From the cell containing the given text, extract its center point as [x, y] coordinate. 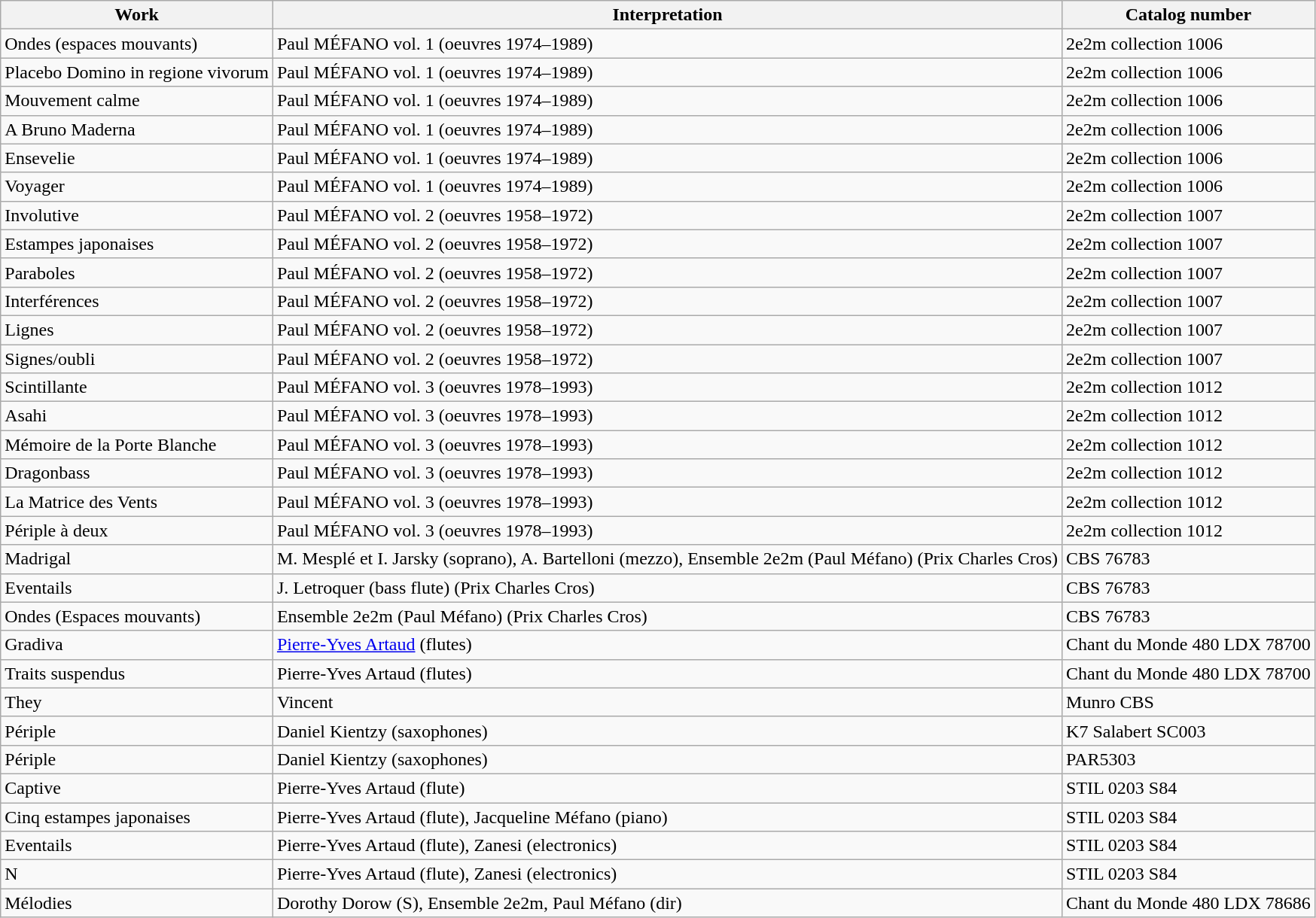
Paraboles [137, 272]
Madrigal [137, 559]
Munro CBS [1189, 702]
They [137, 702]
Dorothy Dorow (S), Ensemble 2e2m, Paul Méfano (dir) [667, 903]
Ensevelie [137, 158]
Signes/oubli [137, 359]
M. Mesplé et I. Jarsky (soprano), A. Bartelloni (mezzo), Ensemble 2e2m (Paul Méfano) (Prix Charles Cros) [667, 559]
Gradiva [137, 645]
Pierre-Yves Artaud (flute) [667, 788]
Captive [137, 788]
Dragonbass [137, 473]
Ondes (espaces mouvants) [137, 44]
Périple à deux [137, 530]
Vincent [667, 702]
Chant du Monde 480 LDX 78686 [1189, 903]
Voyager [137, 187]
Interférences [137, 301]
Placebo Domino in regione vivorum [137, 72]
Scintillante [137, 388]
A Bruno Maderna [137, 129]
Mélodies [137, 903]
K7 Salabert SC003 [1189, 731]
Pierre-Yves Artaud (flute), Jacqueline Méfano (piano) [667, 816]
Cinq estampes japonaises [137, 816]
Interpretation [667, 15]
Ensemble 2e2m (Paul Méfano) (Prix Charles Cros) [667, 616]
Ondes (Espaces mouvants) [137, 616]
PAR5303 [1189, 759]
Mouvement calme [137, 101]
Traits suspendus [137, 673]
Asahi [137, 416]
Mémoire de la Porte Blanche [137, 445]
Lignes [137, 330]
Catalog number [1189, 15]
J. Letroquer (bass flute) (Prix Charles Cros) [667, 588]
La Matrice des Vents [137, 502]
N [137, 874]
Estampes japonaises [137, 244]
Work [137, 15]
Involutive [137, 215]
